Determine the [X, Y] coordinate at the center of the cell enclosing the given text.  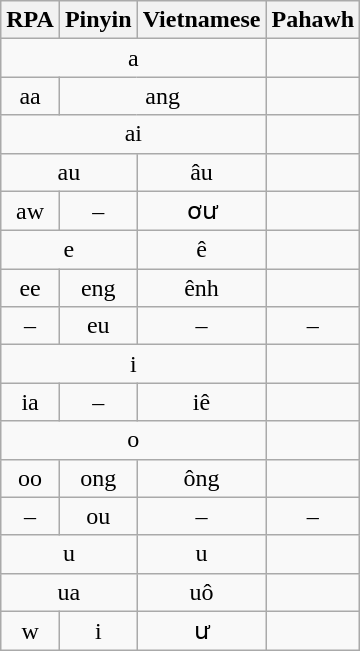
eng [98, 288]
RPA [30, 20]
eu [98, 326]
aw [30, 211]
aa [30, 96]
Pahawh [313, 20]
ia [30, 402]
ee [30, 288]
ang [162, 96]
ong [98, 478]
uô [202, 592]
a [134, 58]
w [30, 631]
o [134, 440]
iê [202, 402]
oo [30, 478]
e [69, 250]
ê [202, 250]
ai [134, 134]
Pinyin [98, 20]
ua [69, 592]
ơư [202, 211]
âu [202, 172]
ênh [202, 288]
ou [98, 516]
ông [202, 478]
au [69, 172]
Vietnamese [202, 20]
ư [202, 631]
